Extract the [x, y] coordinate from the center of the cell holding the provided text.  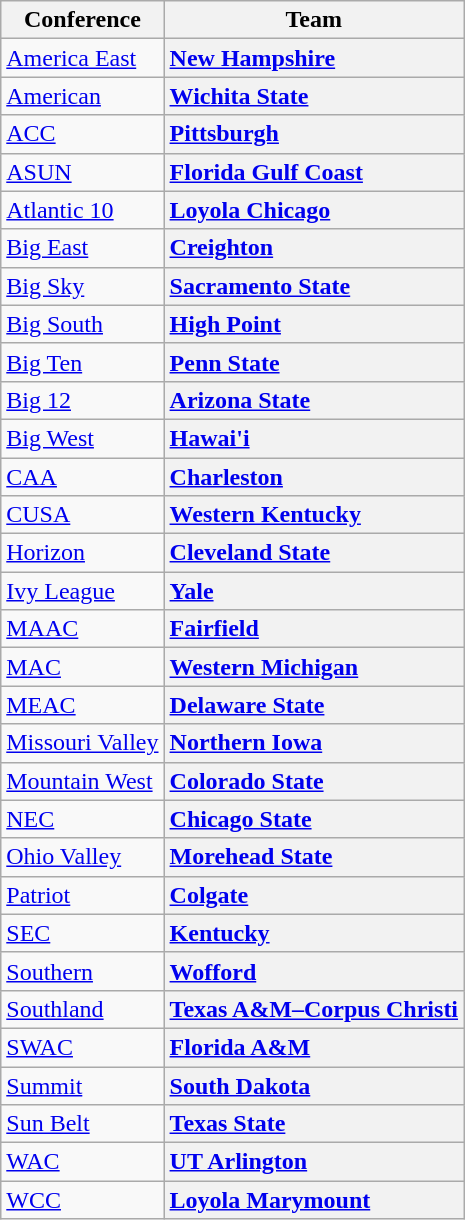
Southern [82, 971]
CUSA [82, 515]
WAC [82, 1162]
Cleveland State [314, 553]
Arizona State [314, 400]
NEC [82, 819]
ASUN [82, 172]
Big Sky [82, 286]
Big 12 [82, 400]
Florida A&M [314, 1047]
Colorado State [314, 781]
Summit [82, 1085]
Chicago State [314, 819]
UT Arlington [314, 1162]
Big West [82, 438]
ACC [82, 134]
Wofford [314, 971]
Horizon [82, 553]
High Point [314, 324]
Ivy League [82, 591]
MEAC [82, 705]
South Dakota [314, 1085]
Wichita State [314, 96]
SWAC [82, 1047]
CAA [82, 477]
Loyola Chicago [314, 210]
MAAC [82, 629]
Charleston [314, 477]
Fairfield [314, 629]
Sun Belt [82, 1124]
America East [82, 58]
Penn State [314, 362]
Southland [82, 1009]
Big Ten [82, 362]
Hawai'i [314, 438]
New Hampshire [314, 58]
Atlantic 10 [82, 210]
Big South [82, 324]
Texas A&M–Corpus Christi [314, 1009]
Ohio Valley [82, 857]
Western Kentucky [314, 515]
Team [314, 20]
Mountain West [82, 781]
Northern Iowa [314, 743]
Colgate [314, 895]
Sacramento State [314, 286]
Big East [82, 248]
Loyola Marymount [314, 1200]
Yale [314, 591]
American [82, 96]
Kentucky [314, 933]
Patriot [82, 895]
Texas State [314, 1124]
Morehead State [314, 857]
Pittsburgh [314, 134]
Creighton [314, 248]
WCC [82, 1200]
SEC [82, 933]
Western Michigan [314, 667]
Florida Gulf Coast [314, 172]
Conference [82, 20]
Missouri Valley [82, 743]
Delaware State [314, 705]
MAC [82, 667]
